For the text-containing cell, return its midpoint in (X, Y) coordinate format. 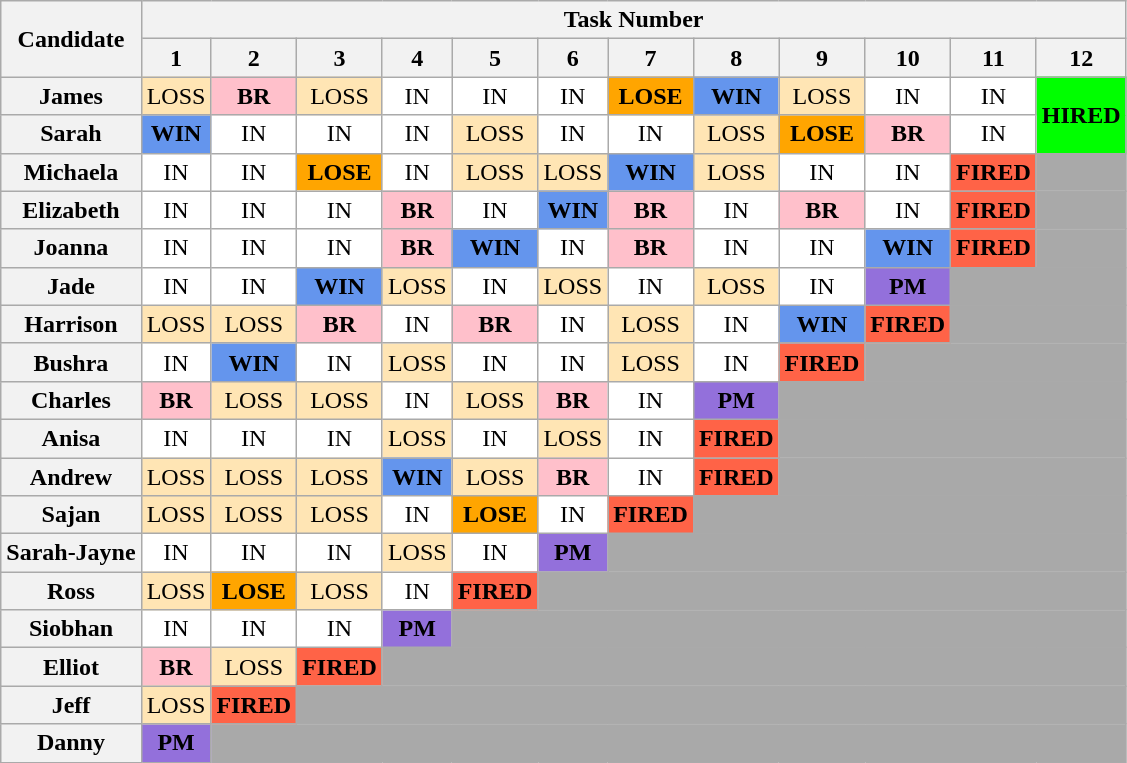
Michaela (71, 172)
10 (908, 58)
Candidate (71, 39)
12 (1081, 58)
8 (736, 58)
5 (495, 58)
Task Number (634, 20)
2 (254, 58)
9 (822, 58)
7 (651, 58)
1 (176, 58)
Ross (71, 591)
Sarah (71, 134)
Harrison (71, 324)
Bushra (71, 362)
Siobhan (71, 629)
Jade (71, 286)
6 (573, 58)
3 (340, 58)
Sarah-Jayne (71, 553)
James (71, 96)
HIRED (1081, 115)
11 (994, 58)
Elliot (71, 667)
Andrew (71, 477)
Anisa (71, 438)
4 (417, 58)
Jeff (71, 705)
Elizabeth (71, 210)
Joanna (71, 248)
Danny (71, 743)
Charles (71, 400)
Sajan (71, 515)
